Output the (X, Y) coordinate of the center of the cell containing the given text.  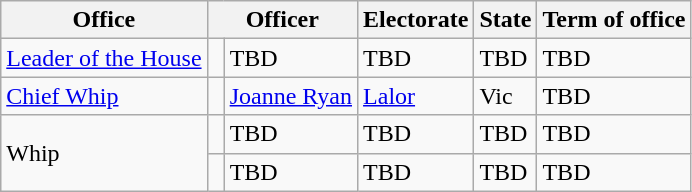
Office (104, 20)
State (506, 20)
Officer (282, 20)
Electorate (416, 20)
Whip (104, 153)
Joanne Ryan (290, 96)
Term of office (614, 20)
Lalor (416, 96)
Leader of the House (104, 58)
Vic (506, 96)
Chief Whip (104, 96)
